Output the (x, y) coordinate of the center of the cell containing the given text.  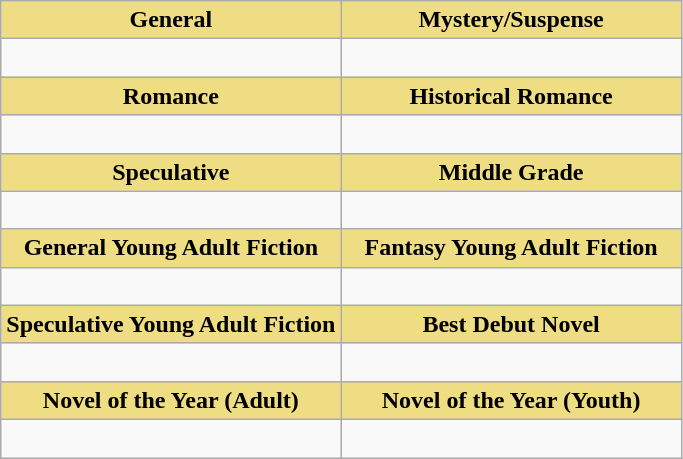
Middle Grade (511, 172)
Best Debut Novel (511, 324)
General Young Adult Fiction (171, 248)
General (171, 20)
Mystery/Suspense (511, 20)
Novel of the Year (Youth) (511, 400)
Fantasy Young Adult Fiction (511, 248)
Historical Romance (511, 96)
Speculative Young Adult Fiction (171, 324)
Romance (171, 96)
Novel of the Year (Adult) (171, 400)
Speculative (171, 172)
